Find where the given text appears and provide that cell's center as [X, Y] coordinate. 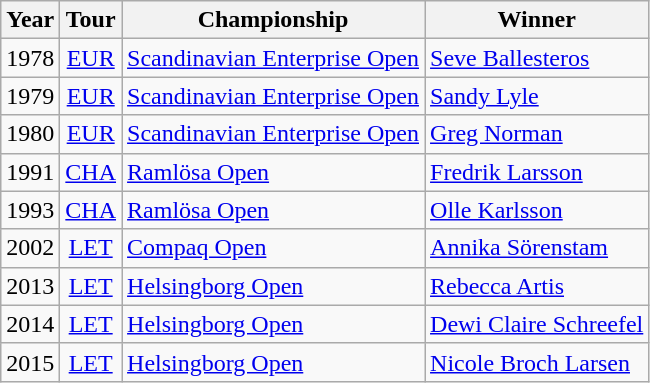
Greg Norman [537, 134]
Nicole Broch Larsen [537, 362]
Championship [274, 20]
Dewi Claire Schreefel [537, 324]
Winner [537, 20]
Rebecca Artis [537, 286]
2014 [30, 324]
Tour [91, 20]
Compaq Open [274, 248]
1980 [30, 134]
1993 [30, 210]
1979 [30, 96]
1991 [30, 172]
Olle Karlsson [537, 210]
Sandy Lyle [537, 96]
1978 [30, 58]
2015 [30, 362]
Seve Ballesteros [537, 58]
2002 [30, 248]
Fredrik Larsson [537, 172]
Year [30, 20]
2013 [30, 286]
Annika Sörenstam [537, 248]
